Return (x, y) of the center of cell containing provided text 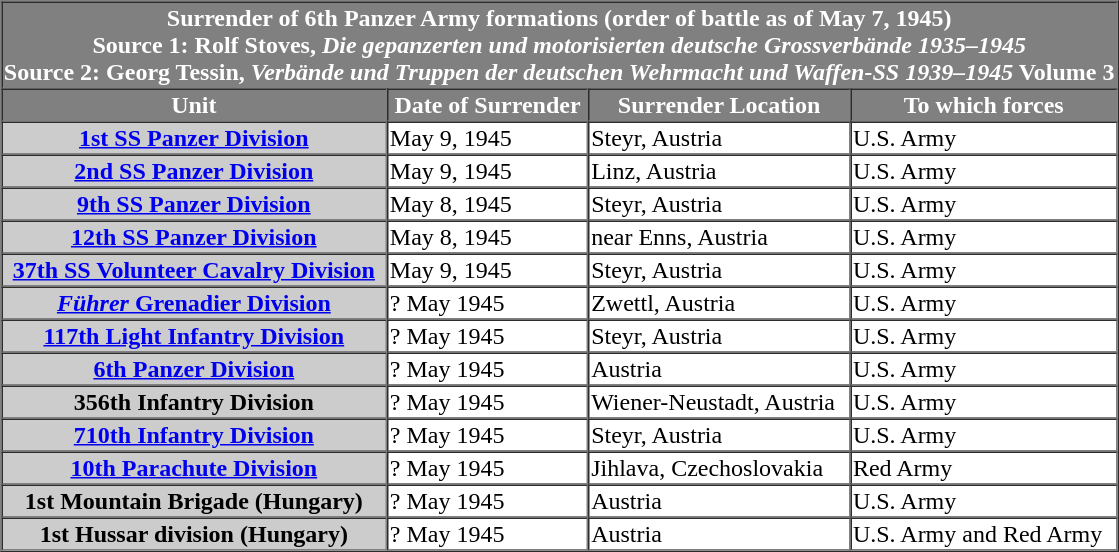
U.S. Army and Red Army (984, 534)
710th Infantry Division (194, 434)
10th Parachute Division (194, 468)
To which forces (984, 104)
37th SS Volunteer Cavalry Division (194, 270)
6th Panzer Division (194, 368)
Red Army (984, 468)
1st Mountain Brigade (Hungary) (194, 500)
Unit (194, 104)
Date of Surrender (488, 104)
1st Hussar division (Hungary) (194, 534)
9th SS Panzer Division (194, 204)
117th Light Infantry Division (194, 336)
near Enns, Austria (719, 236)
1st SS Panzer Division (194, 138)
Jihlava, Czechoslovakia (719, 468)
356th Infantry Division (194, 402)
Linz, Austria (719, 170)
12th SS Panzer Division (194, 236)
2nd SS Panzer Division (194, 170)
Zwettl, Austria (719, 302)
Führer Grenadier Division (194, 302)
Surrender Location (719, 104)
Wiener-Neustadt, Austria (719, 402)
